Return the [X, Y] coordinate for the center point of the cell that contains the specified text.  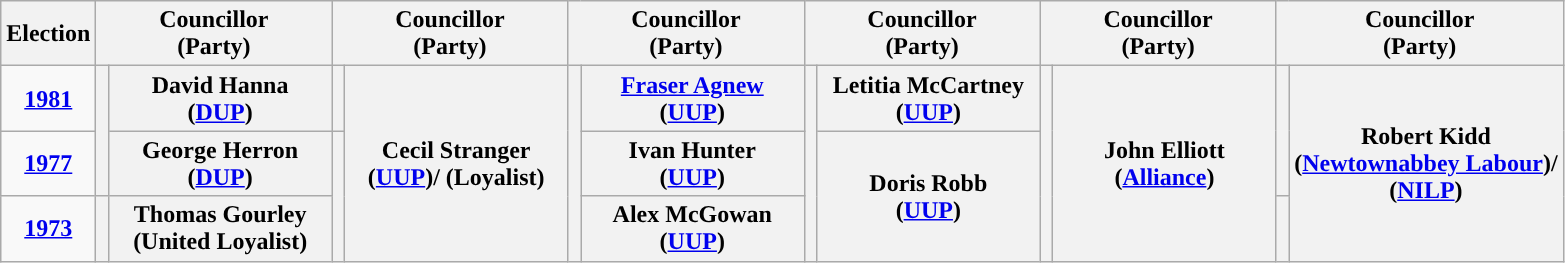
Fraser Agnew (UUP) [692, 98]
1973 [48, 228]
Thomas Gourley (United Loyalist) [220, 228]
John Elliott (Alliance) [1165, 164]
Robert Kidd (Newtownabbey Labour)/ (NILP) [1426, 164]
Election [48, 34]
1977 [48, 164]
Alex McGowan (UUP) [692, 228]
Doris Robb (UUP) [929, 196]
1981 [48, 98]
George Herron (DUP) [220, 164]
Cecil Stranger (UUP)/ (Loyalist) [456, 164]
Ivan Hunter (UUP) [692, 164]
Letitia McCartney (UUP) [929, 98]
David Hanna (DUP) [220, 98]
